Return the (x, y) coordinate for the center point of the cell that contains the specified text.  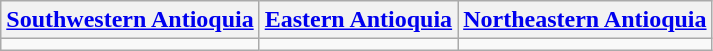
Northeastern Antioquia (585, 20)
Southwestern Antioquia (130, 20)
Eastern Antioquia (358, 20)
